Return (X, Y) of the center of cell containing provided text 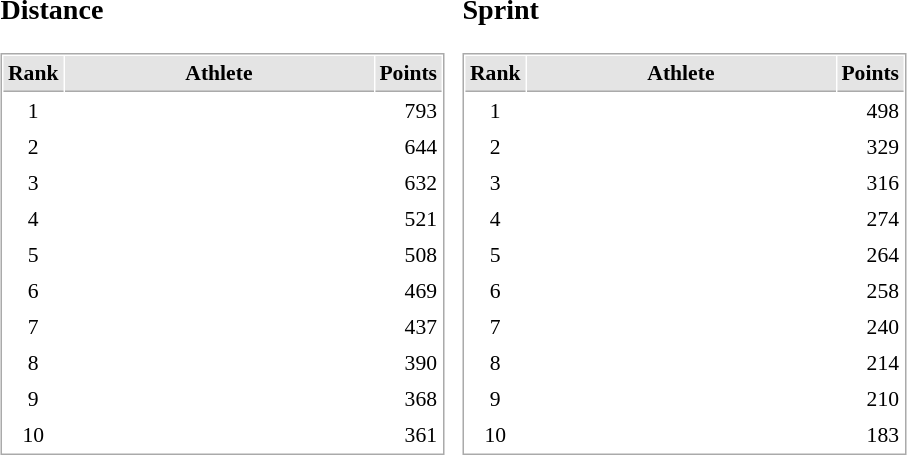
258 (870, 291)
240 (870, 327)
274 (870, 219)
793 (408, 111)
361 (408, 435)
368 (408, 399)
498 (870, 111)
632 (408, 183)
329 (870, 147)
521 (408, 219)
210 (870, 399)
437 (408, 327)
214 (870, 363)
264 (870, 255)
644 (408, 147)
316 (870, 183)
183 (870, 435)
390 (408, 363)
508 (408, 255)
469 (408, 291)
